Detect which cell encompasses the target text, then output its (x, y) center coordinate. 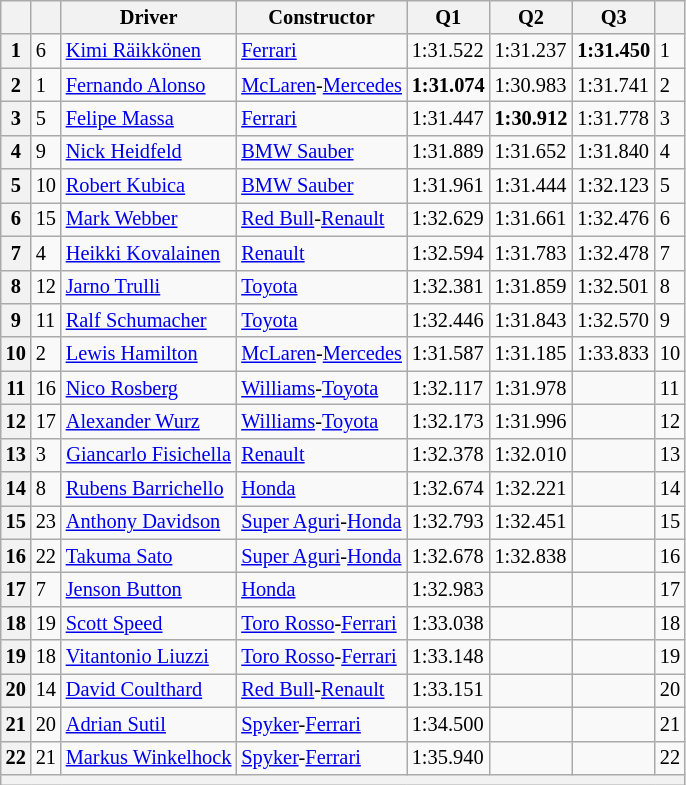
1:32.674 (448, 489)
1:30.983 (532, 85)
1:31.741 (614, 85)
1:35.940 (448, 758)
1:31.889 (448, 152)
Markus Winkelhock (149, 758)
Scott Speed (149, 623)
Alexander Wurz (149, 421)
1:32.381 (448, 287)
1:33.833 (614, 354)
Q2 (532, 17)
1:32.221 (532, 489)
1:32.117 (448, 388)
Kimi Räikkönen (149, 51)
1:31.522 (448, 51)
Adrian Sutil (149, 724)
1:32.629 (448, 219)
1:34.500 (448, 724)
1:31.074 (448, 85)
Heikki Kovalainen (149, 253)
1:32.501 (614, 287)
Lewis Hamilton (149, 354)
1:31.978 (532, 388)
1:31.587 (448, 354)
Q1 (448, 17)
1:31.450 (614, 51)
Constructor (321, 17)
1:32.594 (448, 253)
Mark Webber (149, 219)
1:32.451 (532, 522)
1:32.446 (448, 320)
Fernando Alonso (149, 85)
1:32.678 (448, 556)
David Coulthard (149, 690)
1:32.570 (614, 320)
Vitantonio Liuzzi (149, 657)
Jenson Button (149, 589)
Nico Rosberg (149, 388)
Rubens Barrichello (149, 489)
1:32.476 (614, 219)
1:32.378 (448, 455)
Robert Kubica (149, 186)
1:32.010 (532, 455)
1:31.996 (532, 421)
1:31.840 (614, 152)
1:31.843 (532, 320)
1:31.652 (532, 152)
1:32.123 (614, 186)
23 (46, 522)
1:33.148 (448, 657)
Q3 (614, 17)
Felipe Massa (149, 118)
1:31.783 (532, 253)
1:32.173 (448, 421)
1:31.961 (448, 186)
1:31.859 (532, 287)
1:31.447 (448, 118)
1:31.185 (532, 354)
1:32.838 (532, 556)
Anthony Davidson (149, 522)
Takuma Sato (149, 556)
Ralf Schumacher (149, 320)
Giancarlo Fisichella (149, 455)
1:31.444 (532, 186)
1:32.793 (448, 522)
1:31.661 (532, 219)
Nick Heidfeld (149, 152)
1:32.478 (614, 253)
1:33.038 (448, 623)
1:31.237 (532, 51)
1:33.151 (448, 690)
1:32.983 (448, 589)
1:31.778 (614, 118)
Driver (149, 17)
1:30.912 (532, 118)
Jarno Trulli (149, 287)
